Detect which cell encompasses the target text, then output its [X, Y] center coordinate. 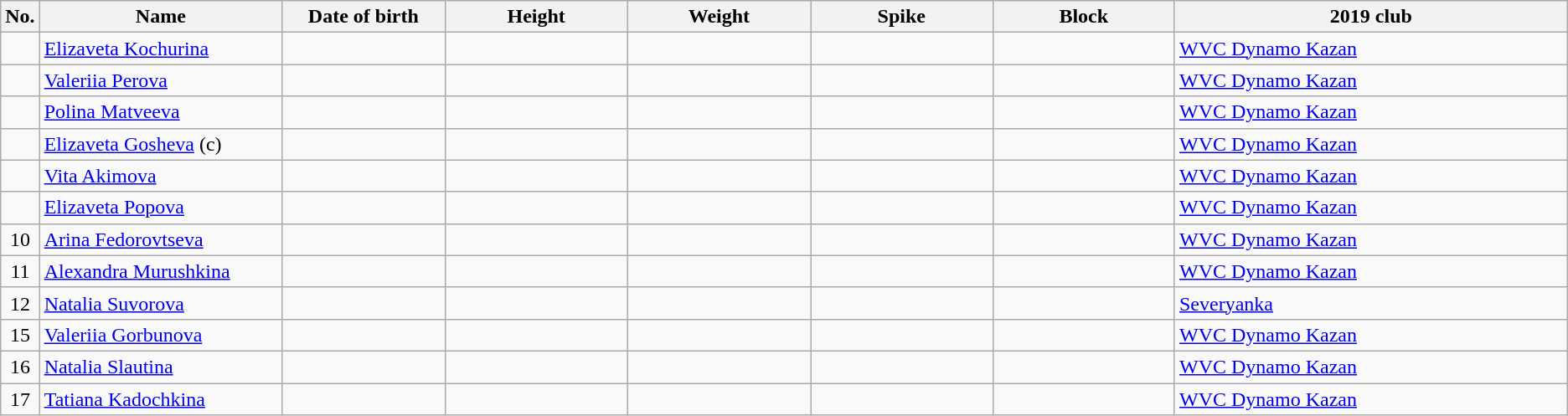
11 [20, 271]
Alexandra Murushkina [161, 271]
Height [536, 17]
No. [20, 17]
Block [1084, 17]
Date of birth [364, 17]
Tatiana Kadochkina [161, 399]
Weight [719, 17]
Vita Akimova [161, 176]
Valeriia Gorbunova [161, 335]
Natalia Slautina [161, 367]
Valeriia Perova [161, 80]
Name [161, 17]
Elizaveta Gosheva (c) [161, 144]
2019 club [1370, 17]
Polina Matveeva [161, 112]
15 [20, 335]
17 [20, 399]
12 [20, 303]
Severyanka [1370, 303]
Natalia Suvorova [161, 303]
Spike [901, 17]
16 [20, 367]
Elizaveta Popova [161, 208]
10 [20, 239]
Elizaveta Kochurina [161, 49]
Arina Fedorovtseva [161, 239]
